Return (x, y) of the center of cell containing provided text 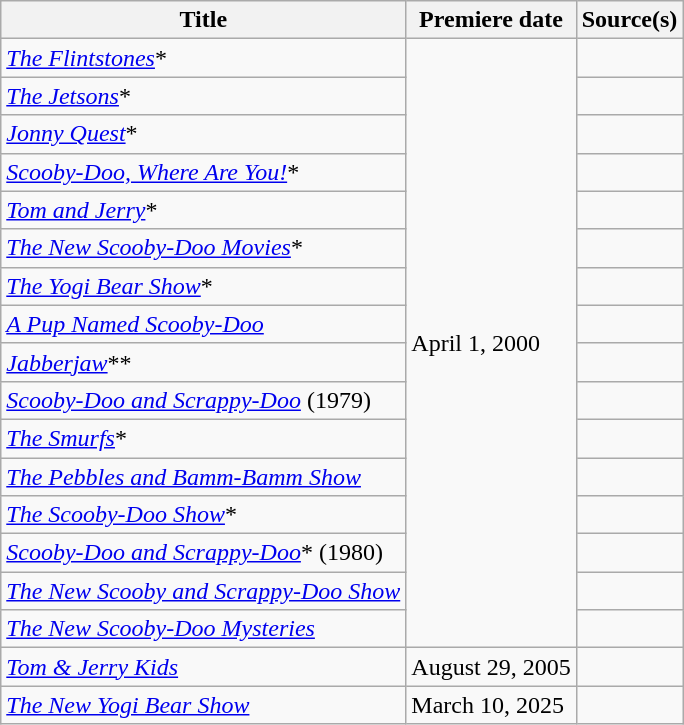
A Pup Named Scooby-Doo (204, 324)
Tom and Jerry* (204, 210)
March 10, 2025 (491, 705)
Source(s) (630, 20)
Premiere date (491, 20)
Jonny Quest* (204, 134)
The Yogi Bear Show* (204, 286)
The New Scooby-Doo Movies* (204, 248)
Title (204, 20)
The Scooby-Doo Show* (204, 515)
August 29, 2005 (491, 667)
Jabberjaw** (204, 362)
April 1, 2000 (491, 344)
The Flintstones* (204, 58)
Scooby-Doo, Where Are You!* (204, 172)
The New Yogi Bear Show (204, 705)
The New Scooby and Scrappy-Doo Show (204, 591)
Scooby-Doo and Scrappy-Doo (1979) (204, 400)
The Smurfs* (204, 438)
The Jetsons* (204, 96)
Tom & Jerry Kids (204, 667)
The Pebbles and Bamm-Bamm Show (204, 477)
Scooby-Doo and Scrappy-Doo* (1980) (204, 553)
The New Scooby-Doo Mysteries (204, 629)
